For the text-containing cell, return its midpoint in (x, y) coordinate format. 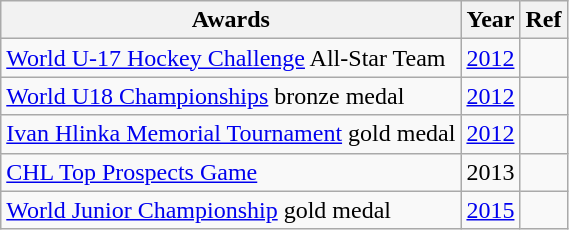
World U18 Championships bronze medal (231, 96)
Ivan Hlinka Memorial Tournament gold medal (231, 134)
Awards (231, 20)
Year (490, 20)
World U-17 Hockey Challenge All-Star Team (231, 58)
World Junior Championship gold medal (231, 210)
CHL Top Prospects Game (231, 172)
Ref (544, 20)
2013 (490, 172)
2015 (490, 210)
